For the text-containing cell, return its midpoint in (X, Y) coordinate format. 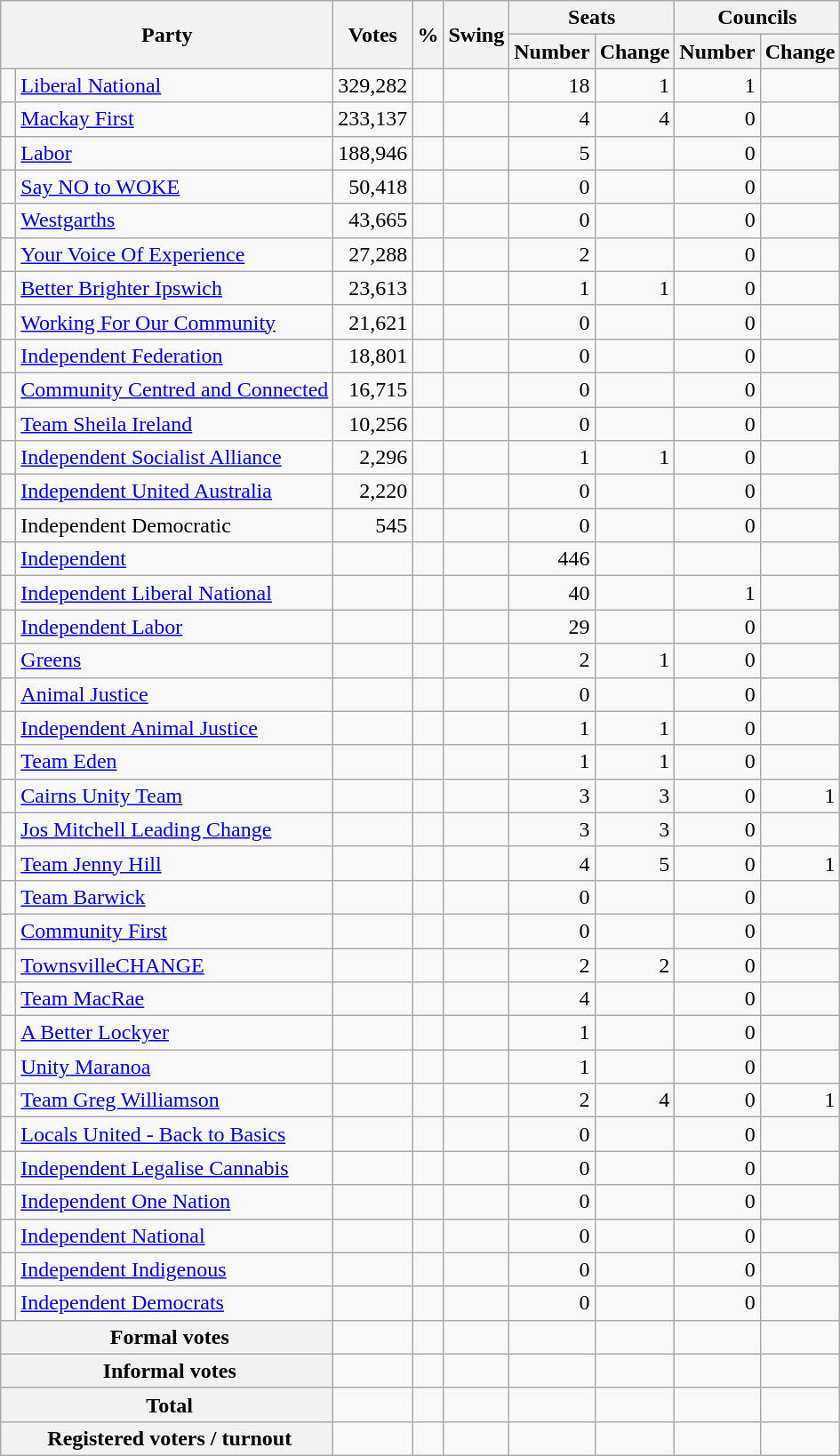
Westgarths (174, 220)
329,282 (373, 85)
545 (373, 525)
Independent (174, 559)
Votes (373, 35)
Team Greg Williamson (174, 1100)
Independent Liberal National (174, 593)
50,418 (373, 187)
40 (552, 593)
Liberal National (174, 85)
188,946 (373, 153)
Party (167, 35)
Independent Legalise Cannabis (174, 1168)
Independent One Nation (174, 1202)
2,296 (373, 458)
Community First (174, 931)
Unity Maranoa (174, 1067)
Working For Our Community (174, 322)
Formal votes (167, 1337)
43,665 (373, 220)
Animal Justice (174, 694)
Independent United Australia (174, 492)
Total (167, 1404)
A Better Lockyer (174, 1033)
Informal votes (167, 1371)
Your Voice Of Experience (174, 254)
Locals United - Back to Basics (174, 1134)
TownsvilleCHANGE (174, 964)
Labor (174, 153)
Cairns Unity Team (174, 796)
Independent Democrats (174, 1303)
Team Sheila Ireland (174, 424)
Independent Indigenous (174, 1269)
Say NO to WOKE (174, 187)
446 (552, 559)
Independent Labor (174, 627)
Registered voters / turnout (167, 1438)
% (428, 35)
21,621 (373, 322)
Independent Federation (174, 356)
18,801 (373, 356)
Team Barwick (174, 897)
Team MacRae (174, 999)
Better Brighter Ipswich (174, 288)
Team Jenny Hill (174, 863)
Mackay First (174, 119)
Community Centred and Connected (174, 389)
29 (552, 627)
23,613 (373, 288)
Seats (592, 18)
Independent National (174, 1236)
Independent Animal Justice (174, 728)
Team Eden (174, 762)
Swing (476, 35)
27,288 (373, 254)
Councils (757, 18)
2,220 (373, 492)
Greens (174, 660)
Jos Mitchell Leading Change (174, 829)
18 (552, 85)
Independent Socialist Alliance (174, 458)
Independent Democratic (174, 525)
10,256 (373, 424)
16,715 (373, 389)
233,137 (373, 119)
